Capture the cell that displays the provided text and extract its [x, y] central coordinate. 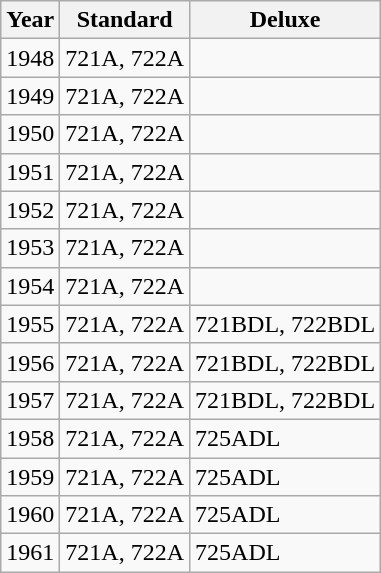
1951 [30, 172]
1955 [30, 324]
1956 [30, 362]
Standard [125, 20]
1948 [30, 58]
1960 [30, 515]
Year [30, 20]
1952 [30, 210]
1961 [30, 553]
1953 [30, 248]
1950 [30, 134]
1959 [30, 477]
1954 [30, 286]
1958 [30, 438]
Deluxe [286, 20]
1957 [30, 400]
1949 [30, 96]
